Locate the cell with the specified text and output its (x, y) center coordinate. 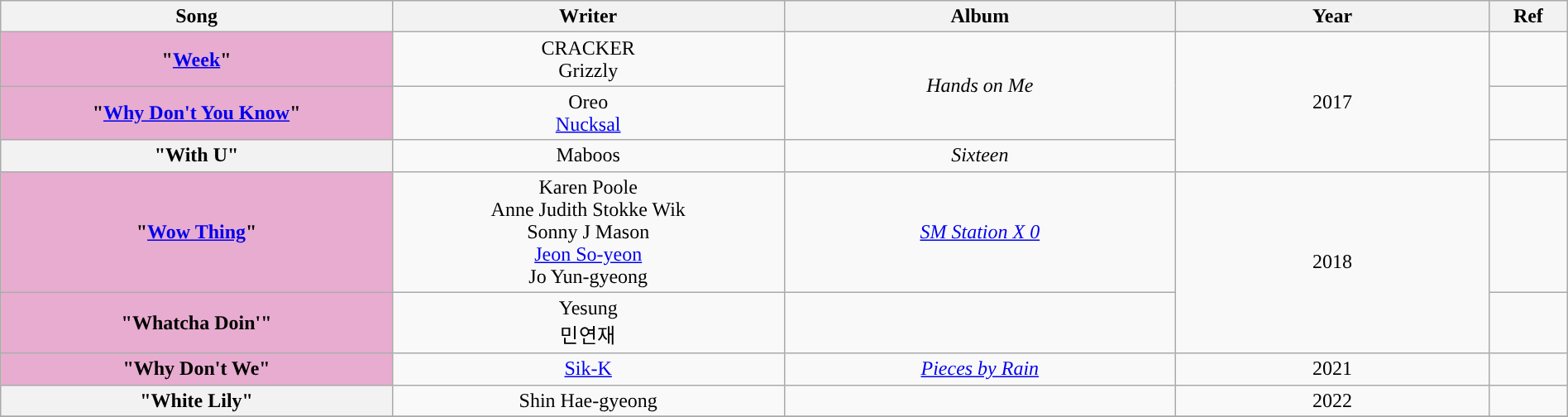
2018 (1333, 262)
2022 (1333, 400)
Pieces by Rain (980, 369)
Sik-K (588, 369)
"Week" (197, 60)
SM Station X 0 (980, 232)
2021 (1333, 369)
Sixteen (980, 156)
Shin Hae-gyeong (588, 400)
"White Lily" (197, 400)
"Wow Thing" (197, 232)
Ref (1528, 17)
Album (980, 17)
Maboos (588, 156)
OreoNucksal (588, 113)
"Why Don't We" (197, 369)
CRACKERGrizzly (588, 60)
"Why Don't You Know" (197, 113)
Song (197, 17)
Writer (588, 17)
"With U" (197, 156)
Year (1333, 17)
2017 (1333, 102)
"Whatcha Doin'" (197, 323)
Yesung민연재 (588, 323)
Hands on Me (980, 86)
Karen PooleAnne Judith Stokke WikSonny J MasonJeon So-yeonJo Yun-gyeong (588, 232)
